Provide the [X, Y] coordinate of the cell's center where the given text is located.  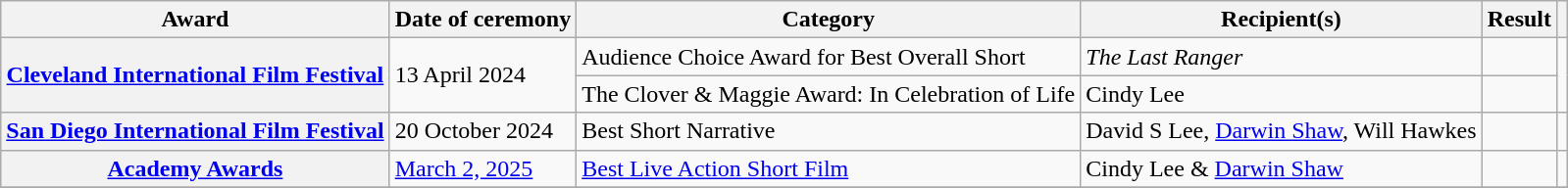
The Last Ranger [1281, 57]
13 April 2024 [482, 75]
20 October 2024 [482, 131]
Date of ceremony [482, 20]
David S Lee, Darwin Shaw, Will Hawkes [1281, 131]
Cleveland International Film Festival [195, 75]
Audience Choice Award for Best Overall Short [829, 57]
The Clover & Maggie Award: In Celebration of Life [829, 94]
San Diego International Film Festival [195, 131]
Award [195, 20]
Result [1519, 20]
Recipient(s) [1281, 20]
Cindy Lee [1281, 94]
Best Short Narrative [829, 131]
Cindy Lee & Darwin Shaw [1281, 168]
Academy Awards [195, 168]
March 2, 2025 [482, 168]
Category [829, 20]
Best Live Action Short Film [829, 168]
